Extract the (X, Y) coordinate from the center of the cell holding the provided text.  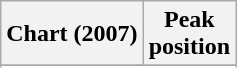
Peakposition (189, 34)
Chart (2007) (72, 34)
